For the text-containing cell, return its midpoint in [x, y] coordinate format. 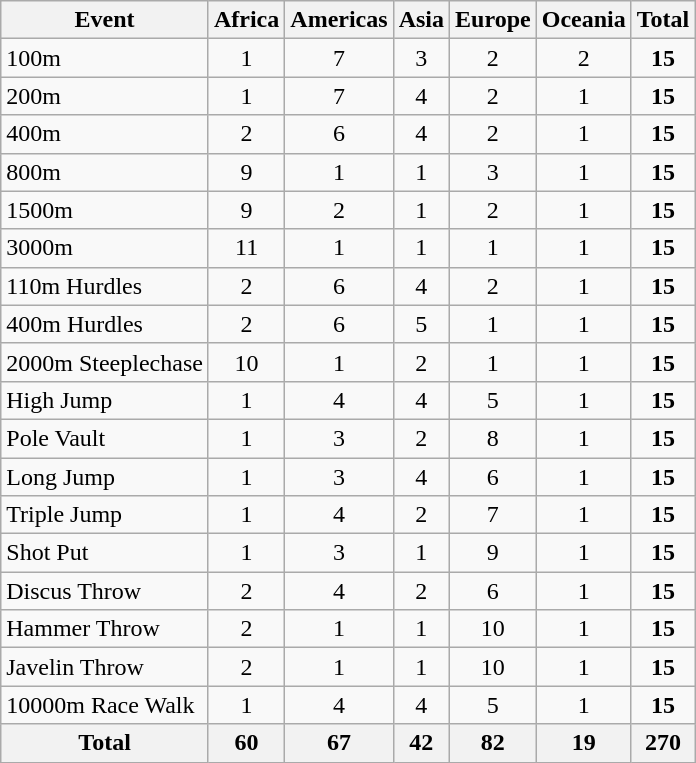
110m Hurdles [105, 286]
Javelin Throw [105, 667]
Triple Jump [105, 515]
82 [494, 743]
Event [105, 20]
19 [584, 743]
800m [105, 172]
100m [105, 58]
3000m [105, 248]
400m [105, 134]
Americas [339, 20]
10000m Race Walk [105, 705]
67 [339, 743]
42 [421, 743]
2000m Steeplechase [105, 362]
8 [494, 438]
Oceania [584, 20]
Africa [246, 20]
400m Hurdles [105, 324]
Asia [421, 20]
Discus Throw [105, 591]
60 [246, 743]
200m [105, 96]
270 [663, 743]
Hammer Throw [105, 629]
Pole Vault [105, 438]
Europe [494, 20]
1500m [105, 210]
11 [246, 248]
Shot Put [105, 553]
Long Jump [105, 477]
High Jump [105, 400]
